Detect which cell encompasses the target text, then output its [x, y] center coordinate. 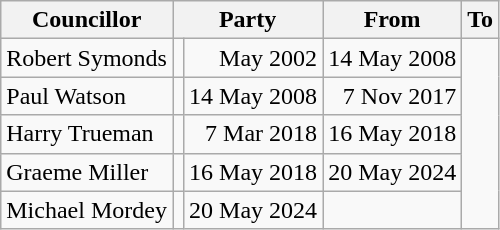
7 Mar 2018 [254, 134]
May 2002 [254, 58]
7 Nov 2017 [392, 96]
Robert Symonds [87, 58]
From [392, 20]
Harry Trueman [87, 134]
Councillor [87, 20]
Paul Watson [87, 96]
Party [247, 20]
Graeme Miller [87, 172]
Michael Mordey [87, 210]
To [480, 20]
